Find where the given text appears and provide that cell's center as [X, Y] coordinate. 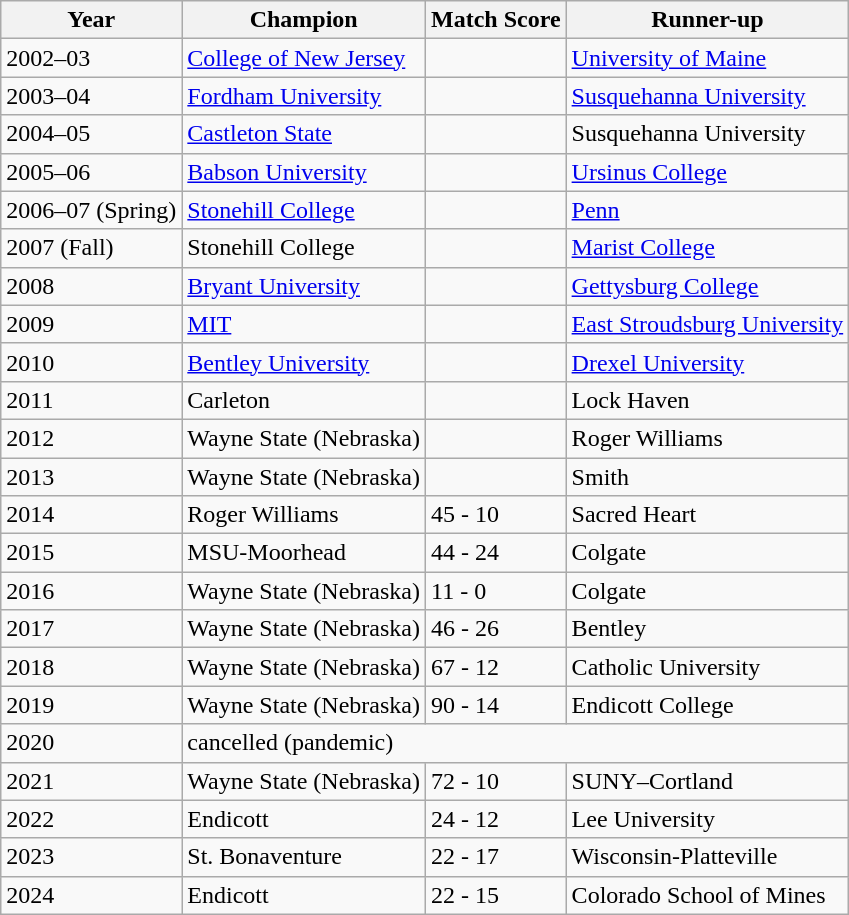
2009 [92, 324]
2024 [92, 895]
Carleton [304, 400]
2021 [92, 781]
Wisconsin-Platteville [708, 857]
2015 [92, 553]
St. Bonaventure [304, 857]
MIT [304, 324]
22 - 17 [496, 857]
Gettysburg College [708, 286]
2004–05 [92, 134]
2014 [92, 515]
2006–07 (Spring) [92, 210]
2018 [92, 667]
2002–03 [92, 58]
2019 [92, 705]
Drexel University [708, 362]
MSU-Moorhead [304, 553]
Marist College [708, 248]
44 - 24 [496, 553]
2013 [92, 477]
2010 [92, 362]
2020 [92, 743]
Lock Haven [708, 400]
72 - 10 [496, 781]
cancelled (pandemic) [516, 743]
Sacred Heart [708, 515]
2008 [92, 286]
SUNY–Cortland [708, 781]
2016 [92, 591]
2005–06 [92, 172]
Fordham University [304, 96]
Bryant University [304, 286]
Runner-up [708, 20]
2022 [92, 819]
Bentley [708, 629]
Castleton State [304, 134]
Bentley University [304, 362]
2003–04 [92, 96]
22 - 15 [496, 895]
College of New Jersey [304, 58]
Smith [708, 477]
2011 [92, 400]
11 - 0 [496, 591]
2012 [92, 438]
East Stroudsburg University [708, 324]
Colorado School of Mines [708, 895]
Catholic University [708, 667]
2017 [92, 629]
University of Maine [708, 58]
46 - 26 [496, 629]
2023 [92, 857]
Match Score [496, 20]
Penn [708, 210]
Lee University [708, 819]
45 - 10 [496, 515]
Champion [304, 20]
67 - 12 [496, 667]
24 - 12 [496, 819]
Babson University [304, 172]
Ursinus College [708, 172]
2007 (Fall) [92, 248]
Year [92, 20]
Endicott College [708, 705]
90 - 14 [496, 705]
